Locate the cell with the specified text and output its [x, y] center coordinate. 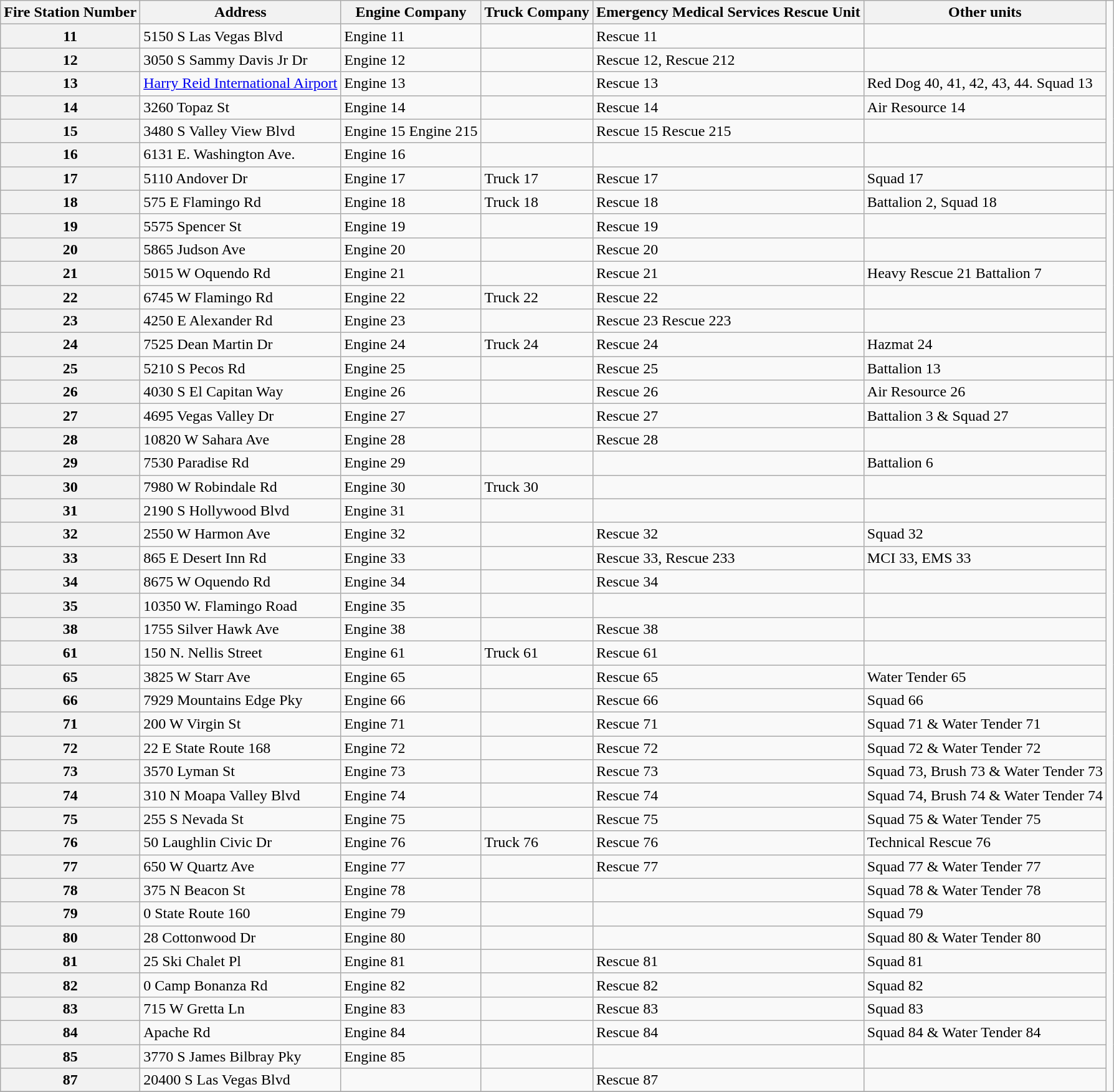
Truck 24 [537, 345]
Truck 30 [537, 487]
25 [70, 368]
Truck 18 [537, 202]
Engine 83 [411, 1008]
Engine 29 [411, 463]
Rescue 23 Rescue 223 [728, 321]
3050 S Sammy Davis Jr Dr [240, 60]
Engine 31 [411, 510]
Engine 28 [411, 439]
Engine 78 [411, 890]
Battalion 3 & Squad 27 [984, 416]
13 [70, 84]
Engine 18 [411, 202]
Hazmat 24 [984, 345]
Engine 85 [411, 1056]
7929 Mountains Edge Pky [240, 701]
Engine 77 [411, 866]
Engine Company [411, 12]
50 Laughlin Civic Dr [240, 843]
Engine 26 [411, 392]
3260 Topaz St [240, 107]
Rescue 73 [728, 772]
Engine 32 [411, 534]
Engine 61 [411, 653]
Rescue 81 [728, 961]
Engine 12 [411, 60]
29 [70, 463]
4030 S El Capitan Way [240, 392]
Water Tender 65 [984, 676]
650 W Quartz Ave [240, 866]
4695 Vegas Valley Dr [240, 416]
Truck Company [537, 12]
200 W Virgin St [240, 724]
Engine 66 [411, 701]
Engine 30 [411, 487]
Truck 17 [537, 178]
24 [70, 345]
2190 S Hollywood Blvd [240, 510]
Rescue 28 [728, 439]
23 [70, 321]
21 [70, 273]
Engine 38 [411, 629]
61 [70, 653]
Engine 25 [411, 368]
14 [70, 107]
Battalion 6 [984, 463]
Rescue 65 [728, 676]
20400 S Las Vegas Blvd [240, 1080]
Rescue 74 [728, 795]
7525 Dean Martin Dr [240, 345]
Engine 80 [411, 937]
7530 Paradise Rd [240, 463]
3570 Lyman St [240, 772]
4250 E Alexander Rd [240, 321]
Rescue 25 [728, 368]
Engine 73 [411, 772]
Apache Rd [240, 1032]
Emergency Medical Services Rescue Unit [728, 12]
Engine 74 [411, 795]
5210 S Pecos Rd [240, 368]
Squad 17 [984, 178]
1755 Silver Hawk Ave [240, 629]
11 [70, 36]
Technical Rescue 76 [984, 843]
Other units [984, 12]
Red Dog 40, 41, 42, 43, 44. Squad 13 [984, 84]
7980 W Robindale Rd [240, 487]
78 [70, 890]
Engine 13 [411, 84]
Rescue 13 [728, 84]
22 [70, 297]
Rescue 76 [728, 843]
Engine 34 [411, 582]
Rescue 33, Rescue 233 [728, 558]
Engine 15 Engine 215 [411, 131]
79 [70, 914]
3825 W Starr Ave [240, 676]
Squad 66 [984, 701]
Battalion 2, Squad 18 [984, 202]
Truck 76 [537, 843]
Engine 16 [411, 155]
Harry Reid International Airport [240, 84]
27 [70, 416]
Rescue 32 [728, 534]
Squad 80 & Water Tender 80 [984, 937]
Engine 19 [411, 226]
25 Ski Chalet Pl [240, 961]
Rescue 82 [728, 985]
Address [240, 12]
72 [70, 748]
Rescue 17 [728, 178]
Squad 82 [984, 985]
32 [70, 534]
255 S Nevada St [240, 819]
Rescue 18 [728, 202]
Rescue 21 [728, 273]
Fire Station Number [70, 12]
Rescue 61 [728, 653]
375 N Beacon St [240, 890]
Squad 78 & Water Tender 78 [984, 890]
83 [70, 1008]
6131 E. Washington Ave. [240, 155]
MCI 33, EMS 33 [984, 558]
865 E Desert Inn Rd [240, 558]
Engine 75 [411, 819]
Rescue 34 [728, 582]
Engine 33 [411, 558]
31 [70, 510]
5150 S Las Vegas Blvd [240, 36]
2550 W Harmon Ave [240, 534]
75 [70, 819]
5575 Spencer St [240, 226]
66 [70, 701]
Squad 72 & Water Tender 72 [984, 748]
0 State Route 160 [240, 914]
Engine 72 [411, 748]
71 [70, 724]
85 [70, 1056]
76 [70, 843]
15 [70, 131]
Squad 75 & Water Tender 75 [984, 819]
10350 W. Flamingo Road [240, 605]
65 [70, 676]
6745 W Flamingo Rd [240, 297]
Heavy Rescue 21 Battalion 7 [984, 273]
Engine 27 [411, 416]
Air Resource 26 [984, 392]
3480 S Valley View Blvd [240, 131]
33 [70, 558]
17 [70, 178]
Engine 20 [411, 249]
74 [70, 795]
Engine 23 [411, 321]
35 [70, 605]
575 E Flamingo Rd [240, 202]
20 [70, 249]
Engine 17 [411, 178]
Engine 79 [411, 914]
38 [70, 629]
Engine 21 [411, 273]
Engine 81 [411, 961]
Squad 79 [984, 914]
Rescue 27 [728, 416]
0 Camp Bonanza Rd [240, 985]
715 W Gretta Ln [240, 1008]
Engine 14 [411, 107]
Rescue 14 [728, 107]
Rescue 83 [728, 1008]
Squad 77 & Water Tender 77 [984, 866]
Rescue 75 [728, 819]
Squad 71 & Water Tender 71 [984, 724]
Squad 84 & Water Tender 84 [984, 1032]
Rescue 11 [728, 36]
19 [70, 226]
77 [70, 866]
73 [70, 772]
81 [70, 961]
Squad 81 [984, 961]
Rescue 26 [728, 392]
5110 Andover Dr [240, 178]
Rescue 66 [728, 701]
Squad 73, Brush 73 & Water Tender 73 [984, 772]
Engine 35 [411, 605]
Squad 74, Brush 74 & Water Tender 74 [984, 795]
26 [70, 392]
22 E State Route 168 [240, 748]
Rescue 38 [728, 629]
Engine 11 [411, 36]
Rescue 22 [728, 297]
310 N Moapa Valley Blvd [240, 795]
Engine 71 [411, 724]
82 [70, 985]
Squad 32 [984, 534]
Battalion 13 [984, 368]
Rescue 84 [728, 1032]
Rescue 72 [728, 748]
5015 W Oquendo Rd [240, 273]
Engine 65 [411, 676]
Rescue 15 Rescue 215 [728, 131]
87 [70, 1080]
Rescue 12, Rescue 212 [728, 60]
3770 S James Bilbray Pky [240, 1056]
Rescue 77 [728, 866]
10820 W Sahara Ave [240, 439]
Truck 61 [537, 653]
Engine 76 [411, 843]
12 [70, 60]
Rescue 24 [728, 345]
8675 W Oquendo Rd [240, 582]
80 [70, 937]
Air Resource 14 [984, 107]
Rescue 87 [728, 1080]
28 Cottonwood Dr [240, 937]
28 [70, 439]
18 [70, 202]
5865 Judson Ave [240, 249]
Engine 82 [411, 985]
84 [70, 1032]
Engine 22 [411, 297]
Engine 84 [411, 1032]
150 N. Nellis Street [240, 653]
30 [70, 487]
Truck 22 [537, 297]
Squad 83 [984, 1008]
Rescue 71 [728, 724]
Rescue 19 [728, 226]
34 [70, 582]
16 [70, 155]
Rescue 20 [728, 249]
Engine 24 [411, 345]
